From the cell containing the given text, extract its center point as (x, y) coordinate. 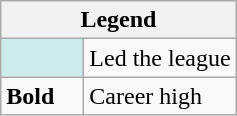
Career high (160, 96)
Led the league (160, 58)
Legend (118, 20)
Bold (42, 96)
